Detect which cell encompasses the target text, then output its [X, Y] center coordinate. 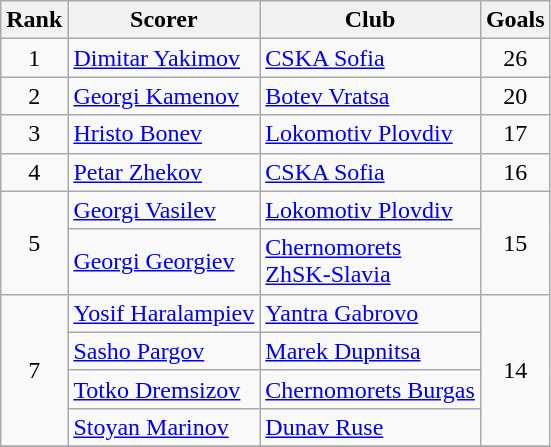
14 [515, 370]
5 [34, 242]
Club [370, 20]
Hristo Bonev [164, 134]
2 [34, 96]
Chernomorets Burgas [370, 389]
Petar Zhekov [164, 172]
15 [515, 242]
Georgi Vasilev [164, 210]
Botev Vratsa [370, 96]
Dunav Ruse [370, 427]
26 [515, 58]
Georgi Kamenov [164, 96]
17 [515, 134]
Yosif Haralampiev [164, 313]
Dimitar Yakimov [164, 58]
Goals [515, 20]
20 [515, 96]
Rank [34, 20]
4 [34, 172]
Yantra Gabrovo [370, 313]
Totko Dremsizov [164, 389]
Scorer [164, 20]
ChernomoretsZhSK-Slavia [370, 262]
Marek Dupnitsa [370, 351]
3 [34, 134]
16 [515, 172]
Stoyan Marinov [164, 427]
Sasho Pargov [164, 351]
7 [34, 370]
1 [34, 58]
Georgi Georgiev [164, 262]
